Identify which cell holds the provided text, then report its (x, y) central coordinate. 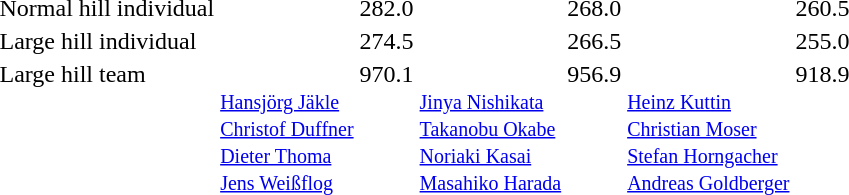
266.5 (594, 41)
274.5 (386, 41)
